Find where the given text appears and provide that cell's center as (x, y) coordinate. 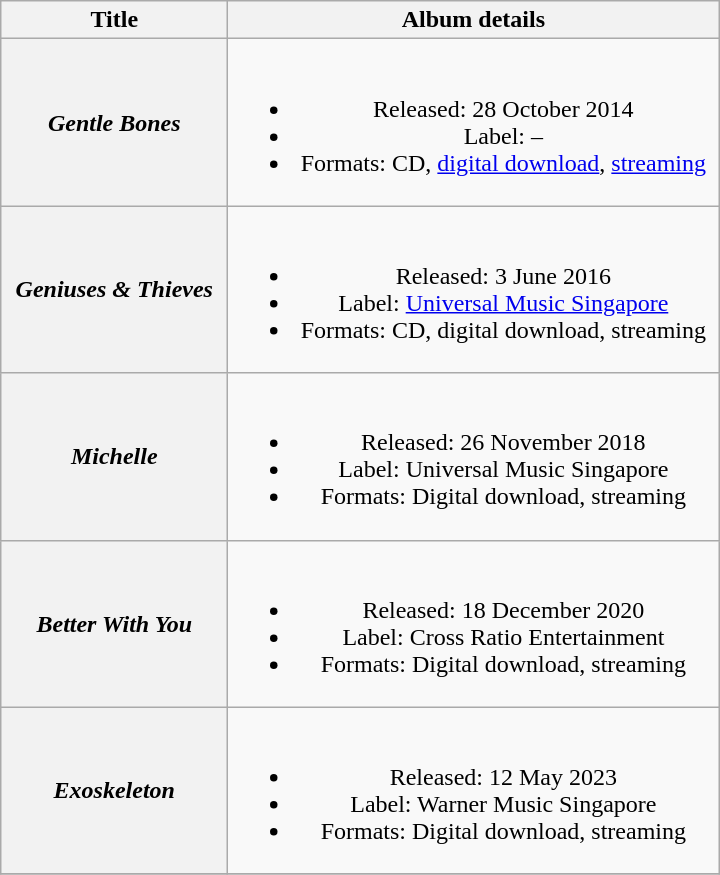
Title (114, 20)
Released: 12 May 2023Label: Warner Music SingaporeFormats: Digital download, streaming (474, 790)
Better With You (114, 624)
Michelle (114, 456)
Album details (474, 20)
Gentle Bones (114, 122)
Released: 28 October 2014Label: –Formats: CD, digital download, streaming (474, 122)
Geniuses & Thieves (114, 290)
Released: 26 November 2018Label: Universal Music SingaporeFormats: Digital download, streaming (474, 456)
Released: 18 December 2020Label: Cross Ratio EntertainmentFormats: Digital download, streaming (474, 624)
Released: 3 June 2016Label: Universal Music SingaporeFormats: CD, digital download, streaming (474, 290)
Exoskeleton (114, 790)
